Extract the (X, Y) coordinate from the center of the cell holding the provided text.  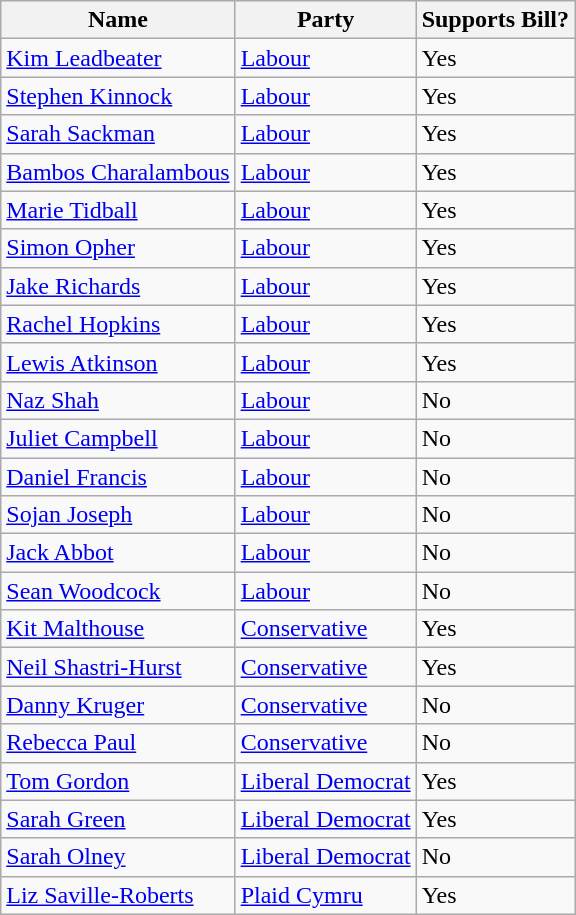
Danny Kruger (118, 705)
Party (326, 20)
Neil Shastri-Hurst (118, 667)
Sarah Green (118, 819)
Plaid Cymru (326, 895)
Sarah Olney (118, 857)
Liz Saville-Roberts (118, 895)
Rachel Hopkins (118, 324)
Simon Opher (118, 248)
Jake Richards (118, 286)
Supports Bill? (495, 20)
Stephen Kinnock (118, 96)
Bambos Charalambous (118, 172)
Naz Shah (118, 400)
Daniel Francis (118, 477)
Sean Woodcock (118, 591)
Jack Abbot (118, 553)
Kit Malthouse (118, 629)
Rebecca Paul (118, 743)
Kim Leadbeater (118, 58)
Juliet Campbell (118, 438)
Sojan Joseph (118, 515)
Name (118, 20)
Tom Gordon (118, 781)
Marie Tidball (118, 210)
Lewis Atkinson (118, 362)
Sarah Sackman (118, 134)
